From the cell containing the given text, extract its center point as [X, Y] coordinate. 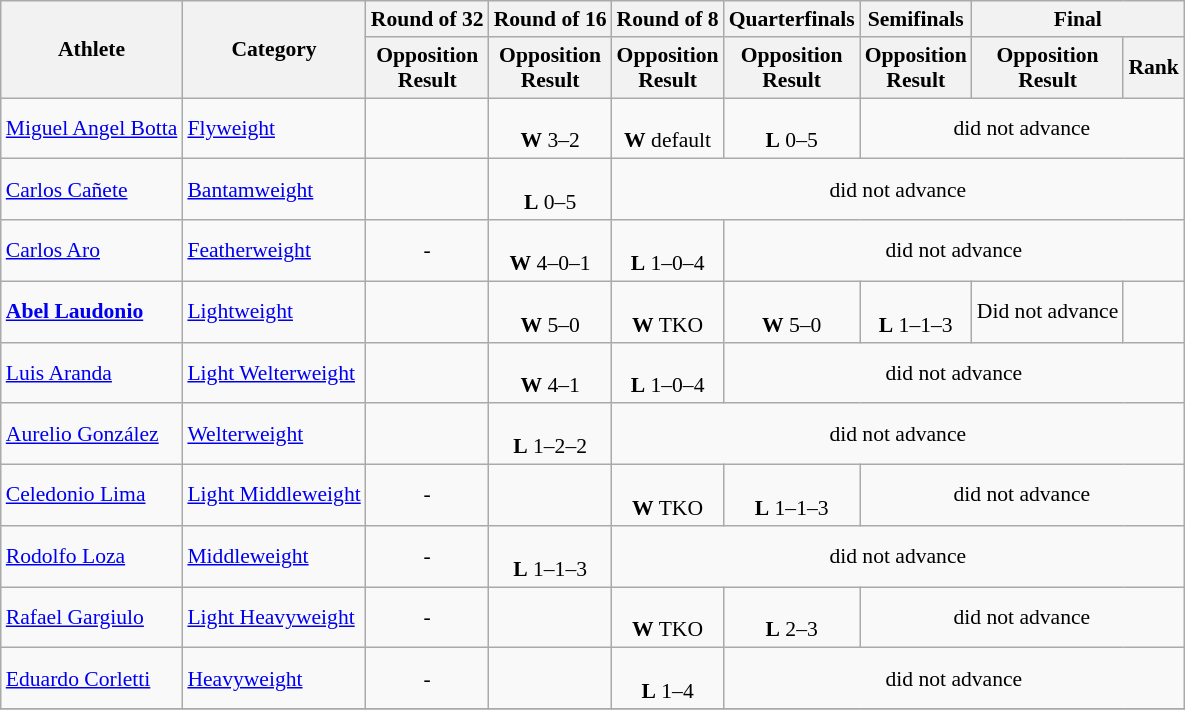
Final [1078, 19]
Bantamweight [274, 190]
W default [668, 128]
Round of 8 [668, 19]
Athlete [92, 50]
Light Heavyweight [274, 618]
Round of 16 [550, 19]
Heavyweight [274, 678]
Aurelio González [92, 434]
L 1–2–2 [550, 434]
Flyweight [274, 128]
Rafael Gargiulo [92, 618]
Welterweight [274, 434]
Round of 32 [428, 19]
Light Welterweight [274, 372]
Rank [1154, 68]
Featherweight [274, 250]
Rodolfo Loza [92, 556]
Light Middleweight [274, 496]
Celedonio Lima [92, 496]
Quarterfinals [792, 19]
Category [274, 50]
Semifinals [916, 19]
L 2–3 [792, 618]
Middleweight [274, 556]
Carlos Cañete [92, 190]
Carlos Aro [92, 250]
W 4–1 [550, 372]
Luis Aranda [92, 372]
L 1–4 [668, 678]
Did not advance [1048, 312]
Lightweight [274, 312]
Eduardo Corletti [92, 678]
Miguel Angel Botta [92, 128]
W 4–0–1 [550, 250]
W 3–2 [550, 128]
Abel Laudonio [92, 312]
